Capture the cell that displays the provided text and extract its [X, Y] central coordinate. 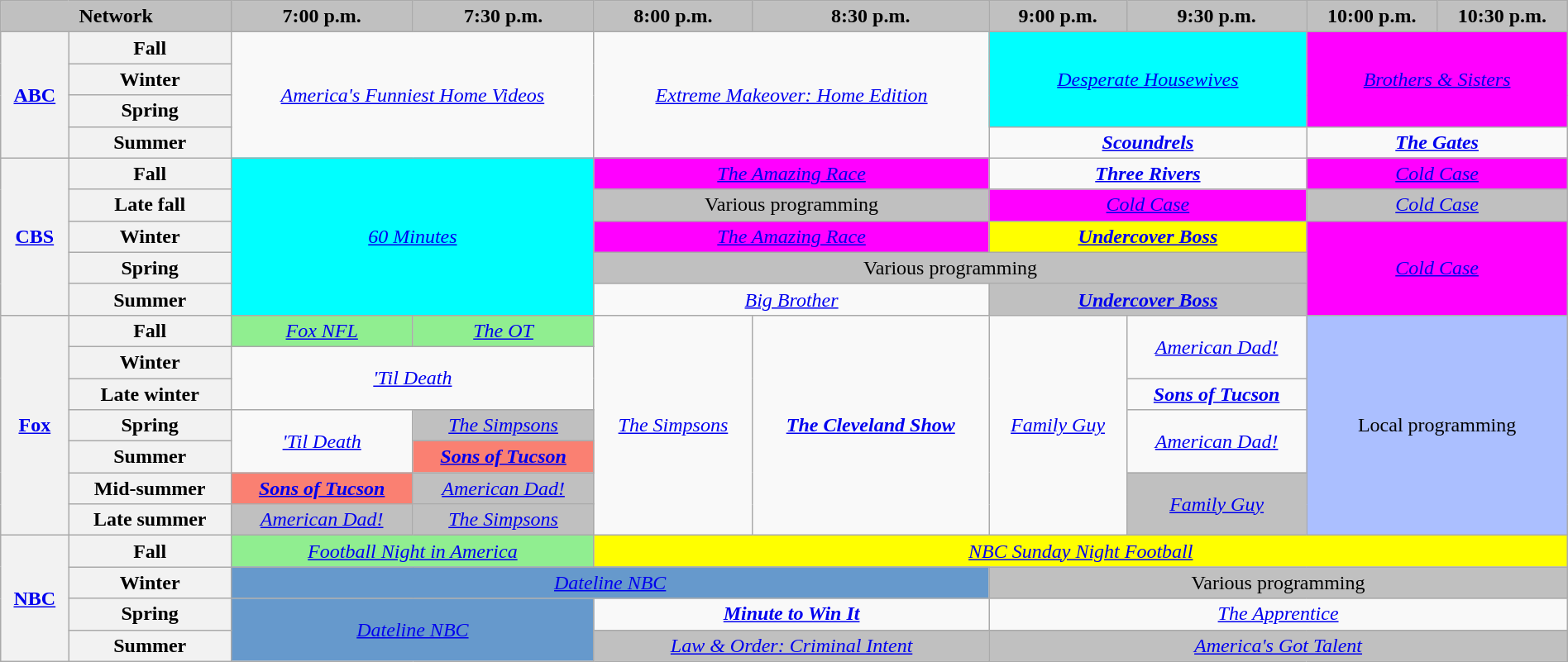
America's Got Talent [1279, 645]
The OT [503, 331]
10:00 p.m. [1372, 17]
8:00 p.m. [673, 17]
Network [116, 17]
8:30 p.m. [871, 17]
The Apprentice [1279, 614]
Late summer [151, 520]
Fox NFL [321, 331]
Scoundrels [1148, 142]
Three Rivers [1148, 174]
9:30 p.m. [1217, 17]
NBC [35, 598]
CBS [35, 236]
Local programming [1437, 425]
Law & Order: Criminal Intent [791, 645]
America's Funniest Home Videos [412, 95]
Football Night in America [412, 551]
Minute to Win It [791, 614]
ABC [35, 95]
Fox [35, 425]
Big Brother [791, 299]
Extreme Makeover: Home Edition [791, 95]
7:30 p.m. [503, 17]
Mid-summer [151, 488]
Late winter [151, 394]
60 Minutes [412, 236]
NBC Sunday Night Football [1080, 551]
Desperate Housewives [1148, 79]
7:00 p.m. [321, 17]
The Cleveland Show [871, 425]
10:30 p.m. [1503, 17]
The Gates [1437, 142]
Late fall [151, 205]
Brothers & Sisters [1437, 79]
9:00 p.m. [1058, 17]
